Output the [X, Y] coordinate of the center of the cell containing the given text.  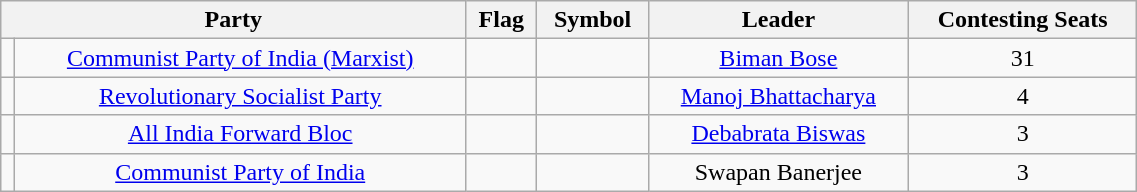
31 [1022, 58]
Debabrata Biswas [778, 134]
Communist Party of India [240, 172]
Contesting Seats [1022, 20]
Party [234, 20]
Communist Party of India (Marxist) [240, 58]
Leader [778, 20]
Revolutionary Socialist Party [240, 96]
All India Forward Bloc [240, 134]
Manoj Bhattacharya [778, 96]
Symbol [592, 20]
4 [1022, 96]
Swapan Banerjee [778, 172]
Biman Bose [778, 58]
Flag [502, 20]
